Find where the given text appears and provide that cell's center as (X, Y) coordinate. 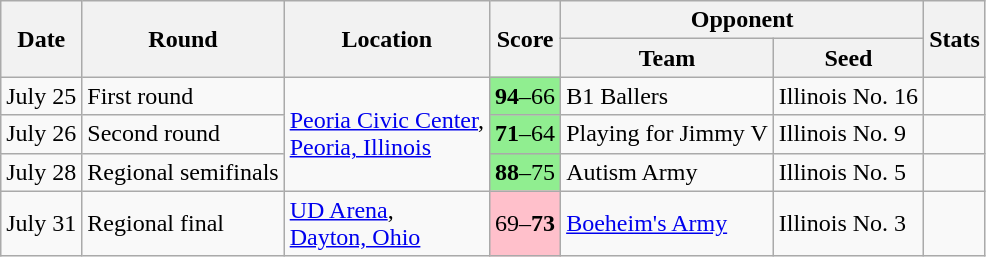
July 28 (42, 172)
Seed (848, 58)
July 26 (42, 134)
Regional semifinals (183, 172)
Second round (183, 134)
UD Arena,Dayton, Ohio (386, 224)
94–66 (526, 96)
88–75 (526, 172)
Date (42, 39)
Boeheim's Army (668, 224)
Stats (955, 39)
Illinois No. 16 (848, 96)
Illinois No. 3 (848, 224)
71–64 (526, 134)
July 31 (42, 224)
Autism Army (668, 172)
Location (386, 39)
July 25 (42, 96)
Score (526, 39)
Regional final (183, 224)
Illinois No. 5 (848, 172)
Peoria Civic Center,Peoria, Illinois (386, 134)
Playing for Jimmy V (668, 134)
Round (183, 39)
B1 Ballers (668, 96)
Opponent (742, 20)
Team (668, 58)
69–73 (526, 224)
First round (183, 96)
Illinois No. 9 (848, 134)
